Detect which cell encompasses the target text, then output its [x, y] center coordinate. 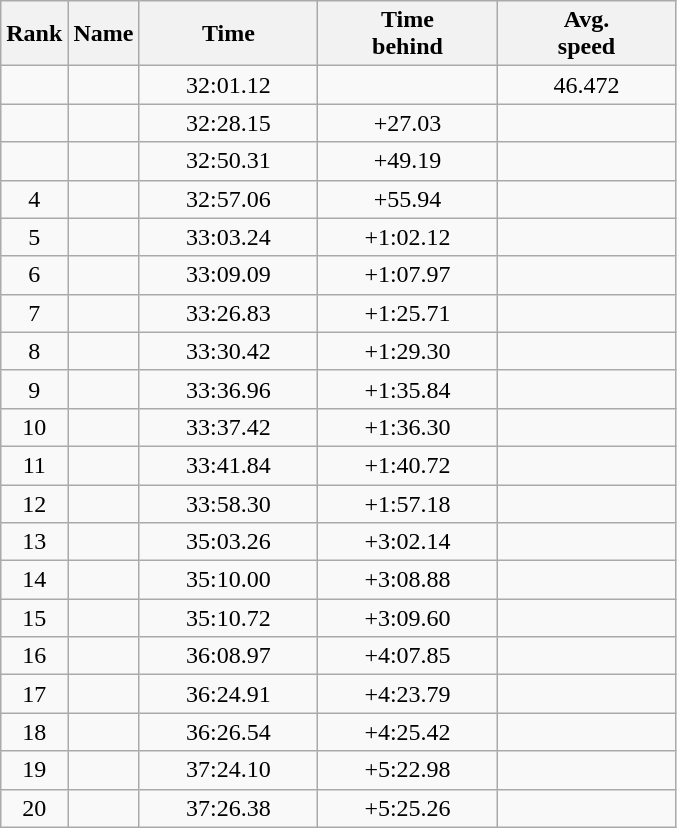
+4:07.85 [408, 656]
11 [34, 465]
13 [34, 542]
6 [34, 275]
33:26.83 [228, 313]
+1:25.71 [408, 313]
19 [34, 770]
33:09.09 [228, 275]
+1:29.30 [408, 351]
37:24.10 [228, 770]
4 [34, 199]
7 [34, 313]
32:50.31 [228, 161]
33:41.84 [228, 465]
36:24.91 [228, 694]
+1:40.72 [408, 465]
+27.03 [408, 123]
+4:25.42 [408, 732]
+5:22.98 [408, 770]
+1:02.12 [408, 237]
35:10.72 [228, 618]
+3:08.88 [408, 580]
Avg.speed [586, 34]
32:28.15 [228, 123]
Time [228, 34]
Timebehind [408, 34]
+3:09.60 [408, 618]
5 [34, 237]
20 [34, 808]
+1:07.97 [408, 275]
32:01.12 [228, 85]
37:26.38 [228, 808]
17 [34, 694]
+4:23.79 [408, 694]
14 [34, 580]
10 [34, 427]
33:36.96 [228, 389]
+49.19 [408, 161]
Name [104, 34]
32:57.06 [228, 199]
12 [34, 503]
36:08.97 [228, 656]
+55.94 [408, 199]
8 [34, 351]
18 [34, 732]
9 [34, 389]
35:03.26 [228, 542]
33:03.24 [228, 237]
15 [34, 618]
+1:35.84 [408, 389]
33:30.42 [228, 351]
33:37.42 [228, 427]
+1:57.18 [408, 503]
36:26.54 [228, 732]
+1:36.30 [408, 427]
+5:25.26 [408, 808]
33:58.30 [228, 503]
Rank [34, 34]
+3:02.14 [408, 542]
16 [34, 656]
35:10.00 [228, 580]
46.472 [586, 85]
